Output the [x, y] coordinate of the center of the cell containing the given text.  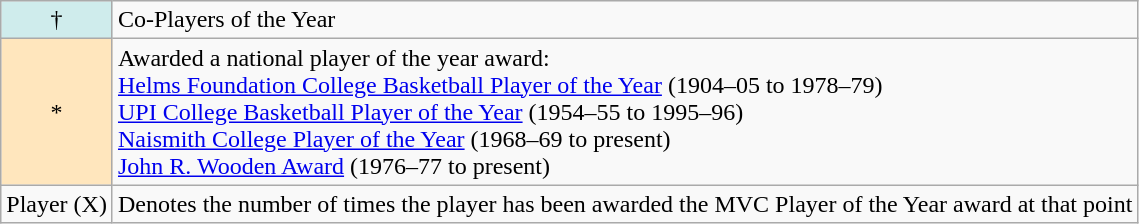
Co-Players of the Year [624, 20]
Denotes the number of times the player has been awarded the MVC Player of the Year award at that point [624, 204]
† [57, 20]
* [57, 112]
Player (X) [57, 204]
